For the text-containing cell, return its midpoint in [x, y] coordinate format. 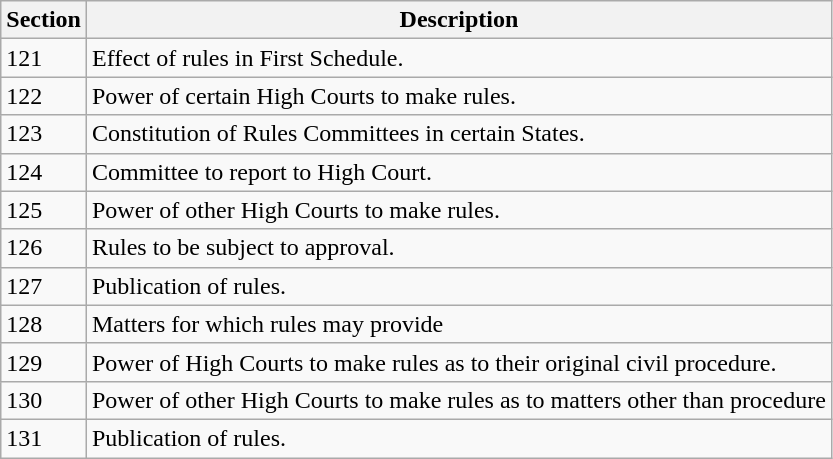
122 [44, 96]
Committee to report to High Court. [458, 172]
126 [44, 248]
127 [44, 286]
129 [44, 362]
128 [44, 324]
Constitution of Rules Committees in certain States. [458, 134]
Matters for which rules may provide [458, 324]
Power of other High Courts to make rules. [458, 210]
123 [44, 134]
Effect of rules in First Schedule. [458, 58]
Power of High Courts to make rules as to their original civil procedure. [458, 362]
Power of other High Courts to make rules as to matters other than procedure [458, 400]
131 [44, 438]
130 [44, 400]
125 [44, 210]
121 [44, 58]
Rules to be subject to approval. [458, 248]
Section [44, 20]
Description [458, 20]
Power of certain High Courts to make rules. [458, 96]
124 [44, 172]
